Locate the cell with the specified text and output its (x, y) center coordinate. 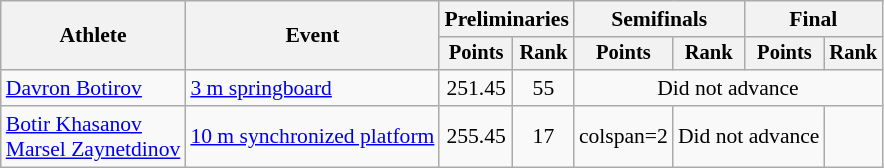
10 m synchronized platform (312, 136)
Semifinals (660, 19)
Event (312, 36)
17 (544, 136)
Preliminaries (506, 19)
3 m springboard (312, 88)
251.45 (476, 88)
Athlete (94, 36)
colspan=2 (624, 136)
Davron Botirov (94, 88)
255.45 (476, 136)
55 (544, 88)
Botir KhasanovMarsel Zaynetdinov (94, 136)
Final (813, 19)
